Extract the (x, y) coordinate from the center of the cell holding the provided text.  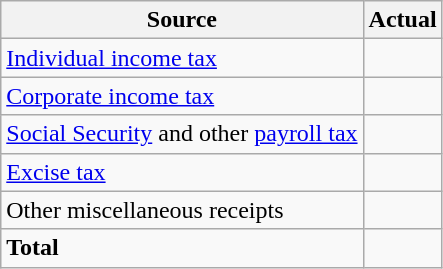
Total (182, 248)
Source (182, 20)
Excise tax (182, 172)
Social Security and other payroll tax (182, 134)
Individual income tax (182, 58)
Other miscellaneous receipts (182, 210)
Corporate income tax (182, 96)
Actual (402, 20)
